Search for the cell housing the specified text and yield its (X, Y) center coordinate. 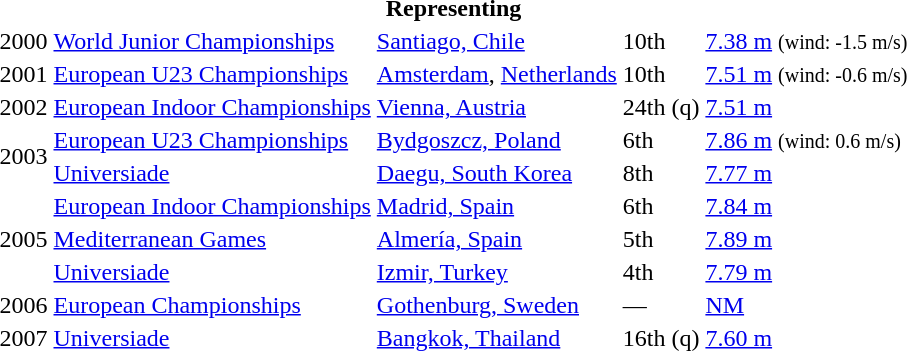
24th (q) (661, 107)
Mediterranean Games (212, 239)
Izmir, Turkey (496, 272)
— (661, 305)
Amsterdam, Netherlands (496, 74)
5th (661, 239)
Madrid, Spain (496, 206)
Almería, Spain (496, 239)
8th (661, 173)
Daegu, South Korea (496, 173)
Santiago, Chile (496, 41)
Bydgoszcz, Poland (496, 140)
European Championships (212, 305)
Vienna, Austria (496, 107)
World Junior Championships (212, 41)
Gothenburg, Sweden (496, 305)
4th (661, 272)
